Return (X, Y) of the center of cell containing provided text 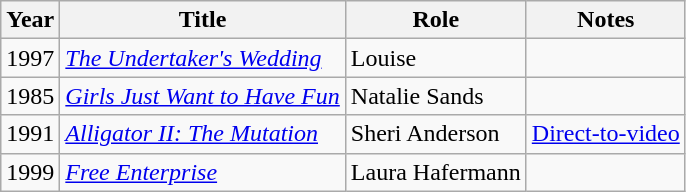
Title (202, 20)
1985 (30, 96)
Sheri Anderson (436, 134)
Free Enterprise (202, 172)
Role (436, 20)
Alligator II: The Mutation (202, 134)
Natalie Sands (436, 96)
Girls Just Want to Have Fun (202, 96)
1999 (30, 172)
Year (30, 20)
Louise (436, 58)
Laura Hafermann (436, 172)
The Undertaker's Wedding (202, 58)
1997 (30, 58)
Direct-to-video (606, 134)
1991 (30, 134)
Notes (606, 20)
